For the text-containing cell, return its midpoint in [X, Y] coordinate format. 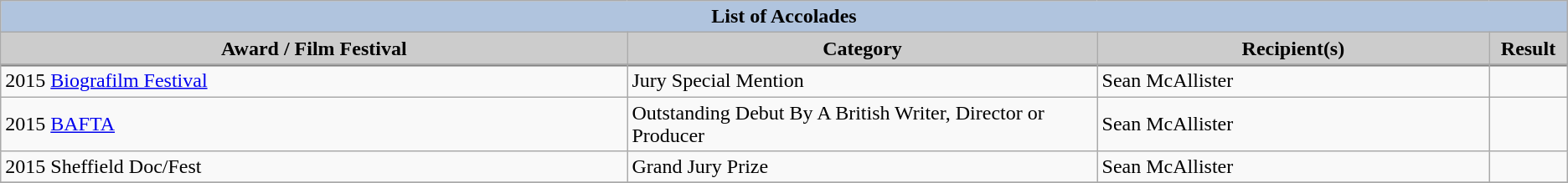
Grand Jury Prize [863, 167]
Category [863, 48]
Recipient(s) [1293, 48]
2015 BAFTA [314, 124]
Jury Special Mention [863, 81]
Outstanding Debut By A British Writer, Director or Producer [863, 124]
2015 Biografilm Festival [314, 81]
2015 Sheffield Doc/Fest [314, 167]
List of Accolades [784, 17]
Award / Film Festival [314, 48]
Result [1529, 48]
